Return (X, Y) of the center of cell containing provided text 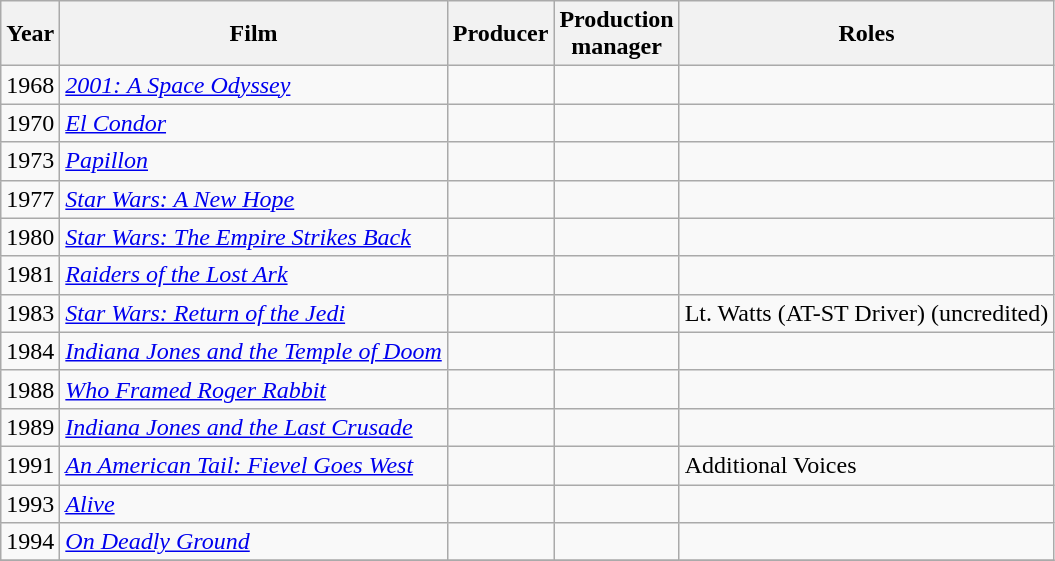
2001: A Space Odyssey (254, 85)
Alive (254, 503)
1984 (30, 351)
1994 (30, 542)
1973 (30, 161)
Roles (866, 34)
Film (254, 34)
1989 (30, 427)
1988 (30, 389)
Year (30, 34)
1970 (30, 123)
Producer (500, 34)
1983 (30, 313)
1977 (30, 199)
Raiders of the Lost Ark (254, 275)
Indiana Jones and the Temple of Doom (254, 351)
Star Wars: A New Hope (254, 199)
El Condor (254, 123)
1981 (30, 275)
1993 (30, 503)
Productionmanager (616, 34)
On Deadly Ground (254, 542)
Additional Voices (866, 465)
Papillon (254, 161)
1980 (30, 237)
1991 (30, 465)
1968 (30, 85)
Star Wars: Return of the Jedi (254, 313)
Lt. Watts (AT-ST Driver) (uncredited) (866, 313)
Indiana Jones and the Last Crusade (254, 427)
Star Wars: The Empire Strikes Back (254, 237)
An American Tail: Fievel Goes West (254, 465)
Who Framed Roger Rabbit (254, 389)
